Search for the cell housing the specified text and yield its (x, y) center coordinate. 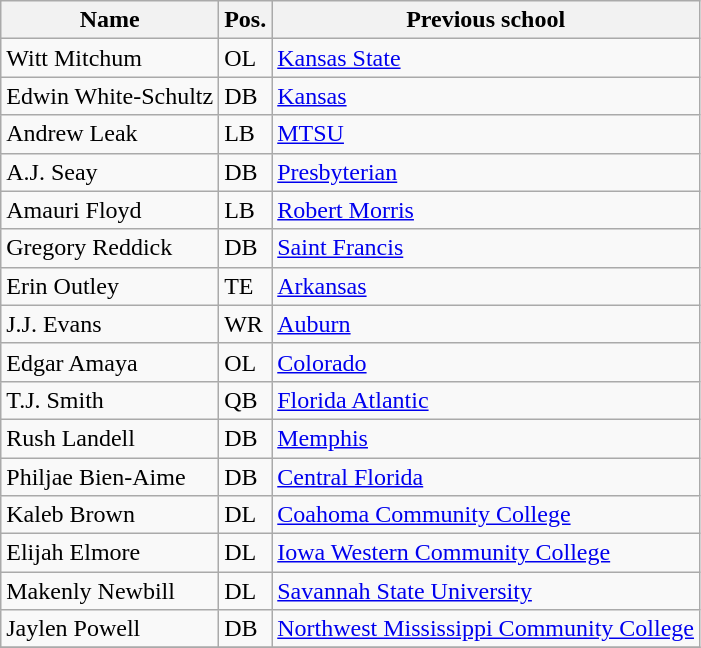
Kaleb Brown (110, 515)
Edwin White-Schultz (110, 96)
Savannah State University (486, 591)
Erin Outley (110, 286)
Witt Mitchum (110, 58)
Central Florida (486, 477)
Kansas State (486, 58)
Amauri Floyd (110, 210)
Name (110, 20)
Previous school (486, 20)
Saint Francis (486, 248)
Philjae Bien-Aime (110, 477)
Colorado (486, 362)
MTSU (486, 134)
A.J. Seay (110, 172)
Rush Landell (110, 438)
Arkansas (486, 286)
Elijah Elmore (110, 553)
Kansas (486, 96)
Makenly Newbill (110, 591)
Robert Morris (486, 210)
Florida Atlantic (486, 400)
Coahoma Community College (486, 515)
Iowa Western Community College (486, 553)
Jaylen Powell (110, 629)
WR (246, 324)
Presbyterian (486, 172)
Memphis (486, 438)
J.J. Evans (110, 324)
Northwest Mississippi Community College (486, 629)
Pos. (246, 20)
Andrew Leak (110, 134)
Gregory Reddick (110, 248)
QB (246, 400)
Auburn (486, 324)
T.J. Smith (110, 400)
TE (246, 286)
Edgar Amaya (110, 362)
